Return the [X, Y] coordinate for the center point of the cell that contains the specified text.  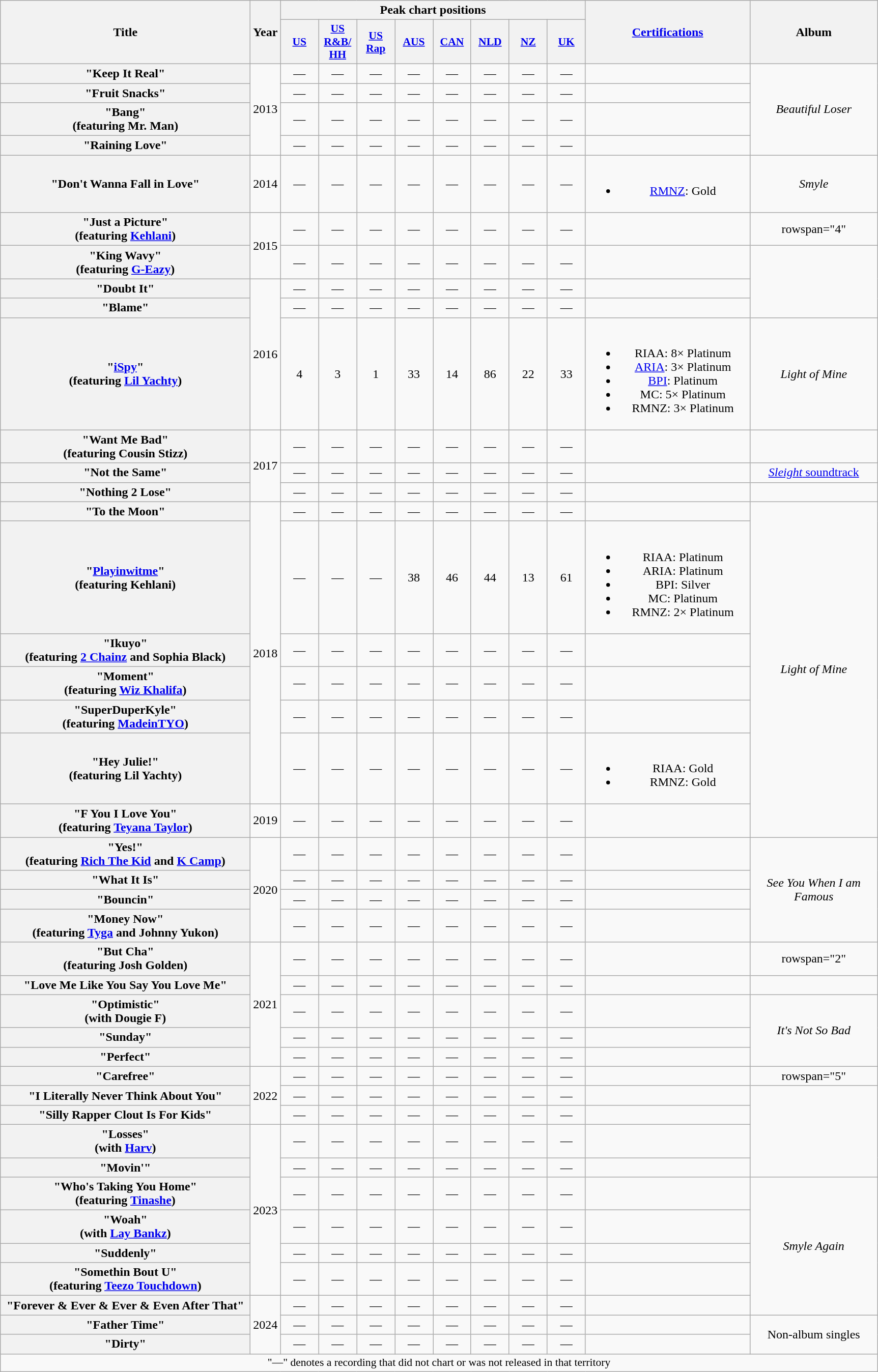
"Hey Julie!"(featuring Lil Yachty) [125, 769]
RMNZ: Gold [668, 184]
3 [338, 373]
14 [452, 373]
"To the Moon" [125, 511]
"But Cha"(featuring Josh Golden) [125, 958]
"Somethin Bout U"(featuring Teezo Touchdown) [125, 1279]
"Silly Rapper Clout Is For Kids" [125, 1115]
"Losses"(with Harv) [125, 1141]
"iSpy"(featuring Lil Yachty) [125, 373]
"SuperDuperKyle"(featuring MadeinTYO) [125, 716]
"Nothing 2 Lose" [125, 492]
"Sunday" [125, 1037]
22 [528, 373]
"Doubt It" [125, 288]
2017 [266, 466]
Peak chart positions [433, 10]
2014 [266, 184]
"Dirty" [125, 1344]
1 [376, 373]
NLD [490, 42]
46 [452, 577]
NZ [528, 42]
2018 [266, 653]
"Money Now"(featuring Tyga and Johnny Yukon) [125, 926]
2020 [266, 890]
rowspan="2" [813, 958]
"Father Time" [125, 1325]
"—" denotes a recording that did not chart or was not released in that territory [439, 1363]
"Not the Same" [125, 473]
4 [299, 373]
"Fruit Snacks" [125, 93]
"Optimistic"(with Dougie F) [125, 1011]
2016 [266, 354]
61 [566, 577]
USRap [376, 42]
"Bang"(featuring Mr. Man) [125, 119]
"Bouncin" [125, 899]
Title [125, 33]
Non-album singles [813, 1334]
"King Wavy"(featuring G-Eazy) [125, 262]
2024 [266, 1325]
2019 [266, 821]
"Forever & Ever & Ever & Even After That" [125, 1305]
Smyle Again [813, 1246]
"Suddenly" [125, 1253]
AUS [414, 42]
Smyle [813, 184]
rowspan="5" [813, 1076]
"Don't Wanna Fall in Love" [125, 184]
38 [414, 577]
UK [566, 42]
Sleight soundtrack [813, 473]
"Playinwitme"(featuring Kehlani) [125, 577]
rowspan="4" [813, 229]
CAN [452, 42]
2015 [266, 246]
"F You I Love You"(featuring Teyana Taylor) [125, 821]
"Movin'" [125, 1167]
Year [266, 33]
US R&B/HH [338, 42]
"Want Me Bad"(featuring Cousin Stizz) [125, 447]
See You When I am Famous [813, 890]
13 [528, 577]
"Love Me Like You Say You Love Me" [125, 985]
"What It Is" [125, 880]
2023 [266, 1210]
44 [490, 577]
"Blame" [125, 308]
"Raining Love" [125, 145]
2013 [266, 109]
"Moment"(featuring Wiz Khalifa) [125, 683]
RIAA: GoldRMNZ: Gold [668, 769]
"I Literally Never Think About You" [125, 1095]
2022 [266, 1095]
"Ikuyo"(featuring 2 Chainz and Sophia Black) [125, 650]
"Just a Picture"(featuring Kehlani) [125, 229]
"Woah"(with Lay Bankz) [125, 1227]
RIAA: PlatinumARIA: PlatinumBPI: SilverMC: PlatinumRMNZ: 2× Platinum [668, 577]
"Yes!"(featuring Rich The Kid and K Camp) [125, 854]
86 [490, 373]
2021 [266, 1004]
Certifications [668, 33]
US [299, 42]
It's Not So Bad [813, 1031]
"Perfect" [125, 1057]
Beautiful Loser [813, 109]
"Keep It Real" [125, 73]
Album [813, 33]
"Carefree" [125, 1076]
"Who's Taking You Home"(featuring Tinashe) [125, 1193]
RIAA: 8× PlatinumARIA: 3× PlatinumBPI: PlatinumMC: 5× PlatinumRMNZ: 3× Platinum [668, 373]
